Find where the given text appears and provide that cell's center as [x, y] coordinate. 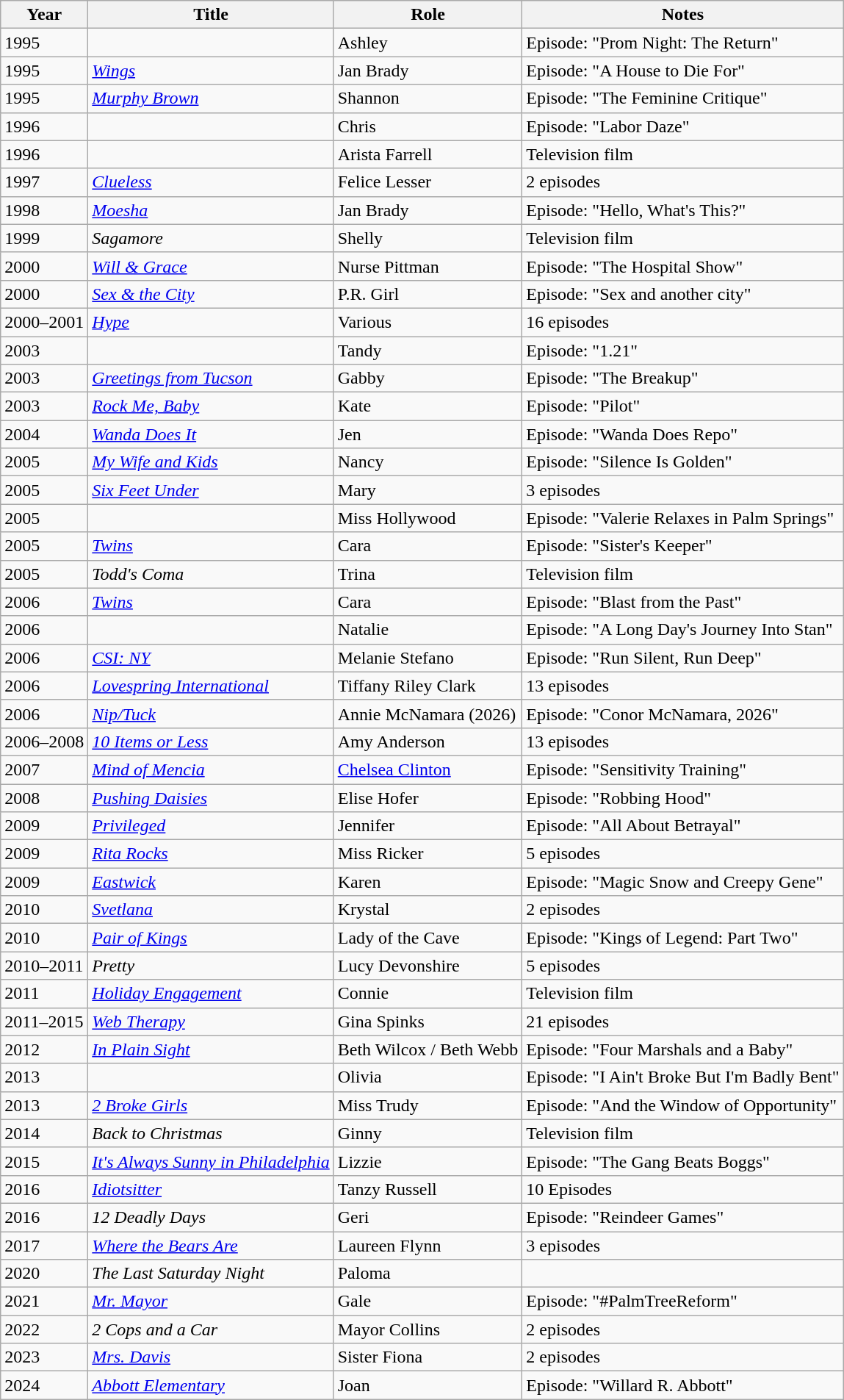
Jennifer [428, 826]
In Plain Sight [211, 1049]
Arista Farrell [428, 154]
Wings [211, 71]
Miss Ricker [428, 854]
Miss Hollywood [428, 518]
2006–2008 [44, 742]
Episode: "Sex and another city" [683, 294]
2 Broke Girls [211, 1105]
Where the Bears Are [211, 1246]
Episode: "Reindeer Games" [683, 1217]
Episode: "A House to Die For" [683, 71]
21 episodes [683, 1022]
Mind of Mencia [211, 769]
Pretty [211, 966]
Year [44, 15]
Episode: "A Long Day's Journey Into Stan" [683, 630]
2010–2011 [44, 966]
Eastwick [211, 882]
Episode: "Hello, What's This?" [683, 210]
2017 [44, 1246]
Rock Me, Baby [211, 406]
Nurse Pittman [428, 266]
Pushing Daisies [211, 797]
Jen [428, 434]
Joan [428, 1385]
Episode: "All About Betrayal" [683, 826]
Gale [428, 1302]
Sister Fiona [428, 1357]
Sex & the City [211, 294]
Krystal [428, 910]
Episode: "Silence Is Golden" [683, 462]
Episode: "Robbing Hood" [683, 797]
Episode: "Sister's Keeper" [683, 546]
Svetlana [211, 910]
2 Cops and a Car [211, 1329]
Tiffany Riley Clark [428, 686]
1999 [44, 238]
Murphy Brown [211, 98]
Episode: "Sensitivity Training" [683, 769]
Elise Hofer [428, 797]
Holiday Engagement [211, 994]
Annie McNamara (2026) [428, 714]
Episode: "1.21" [683, 351]
Episode: "Blast from the Past" [683, 602]
Episode: "Labor Daze" [683, 126]
Beth Wilcox / Beth Webb [428, 1049]
Lucy Devonshire [428, 966]
Chris [428, 126]
Laureen Flynn [428, 1246]
Episode: "Prom Night: The Return" [683, 43]
Episode: "And the Window of Opportunity" [683, 1105]
2024 [44, 1385]
Mayor Collins [428, 1329]
Privileged [211, 826]
16 episodes [683, 322]
Various [428, 322]
Greetings from Tucson [211, 378]
Mr. Mayor [211, 1302]
Episode: "The Gang Beats Boggs" [683, 1161]
Idiotsitter [211, 1189]
Amy Anderson [428, 742]
Episode: "#PalmTreeReform" [683, 1302]
Abbott Elementary [211, 1385]
Connie [428, 994]
Episode: "Willard R. Abbott" [683, 1385]
Clueless [211, 182]
Will & Grace [211, 266]
Shannon [428, 98]
Mrs. Davis [211, 1357]
10 Items or Less [211, 742]
Episode: "I Ain't Broke But I'm Badly Bent" [683, 1077]
Episode: "Pilot" [683, 406]
2000–2001 [44, 322]
Episode: "Conor McNamara, 2026" [683, 714]
Olivia [428, 1077]
Rita Rocks [211, 854]
Episode: "Magic Snow and Creepy Gene" [683, 882]
Role [428, 15]
Ginny [428, 1133]
Ashley [428, 43]
Episode: "Four Marshals and a Baby" [683, 1049]
Episode: "Run Silent, Run Deep" [683, 658]
Geri [428, 1217]
2008 [44, 797]
Sagamore [211, 238]
My Wife and Kids [211, 462]
Lovespring International [211, 686]
2021 [44, 1302]
12 Deadly Days [211, 1217]
2011–2015 [44, 1022]
Natalie [428, 630]
Episode: "The Breakup" [683, 378]
2023 [44, 1357]
Title [211, 15]
Gina Spinks [428, 1022]
1997 [44, 182]
Lady of the Cave [428, 938]
Shelly [428, 238]
Wanda Does It [211, 434]
Lizzie [428, 1161]
2015 [44, 1161]
Episode: "Valerie Relaxes in Palm Springs" [683, 518]
Tanzy Russell [428, 1189]
Mary [428, 490]
Tandy [428, 351]
Chelsea Clinton [428, 769]
It's Always Sunny in Philadelphia [211, 1161]
Back to Christmas [211, 1133]
Episode: "The Hospital Show" [683, 266]
Melanie Stefano [428, 658]
Episode: "Wanda Does Repo" [683, 434]
2020 [44, 1274]
Hype [211, 322]
Gabby [428, 378]
2011 [44, 994]
Felice Lesser [428, 182]
CSI: NY [211, 658]
Todd's Coma [211, 574]
Episode: "The Feminine Critique" [683, 98]
Kate [428, 406]
Six Feet Under [211, 490]
Moesha [211, 210]
2007 [44, 769]
2004 [44, 434]
Paloma [428, 1274]
2014 [44, 1133]
Trina [428, 574]
2012 [44, 1049]
Episode: "Kings of Legend: Part Two" [683, 938]
1998 [44, 210]
2022 [44, 1329]
Notes [683, 15]
10 Episodes [683, 1189]
Nancy [428, 462]
The Last Saturday Night [211, 1274]
Miss Trudy [428, 1105]
Karen [428, 882]
Web Therapy [211, 1022]
Nip/Tuck [211, 714]
P.R. Girl [428, 294]
Pair of Kings [211, 938]
